Locate the cell with the specified text and output its [X, Y] center coordinate. 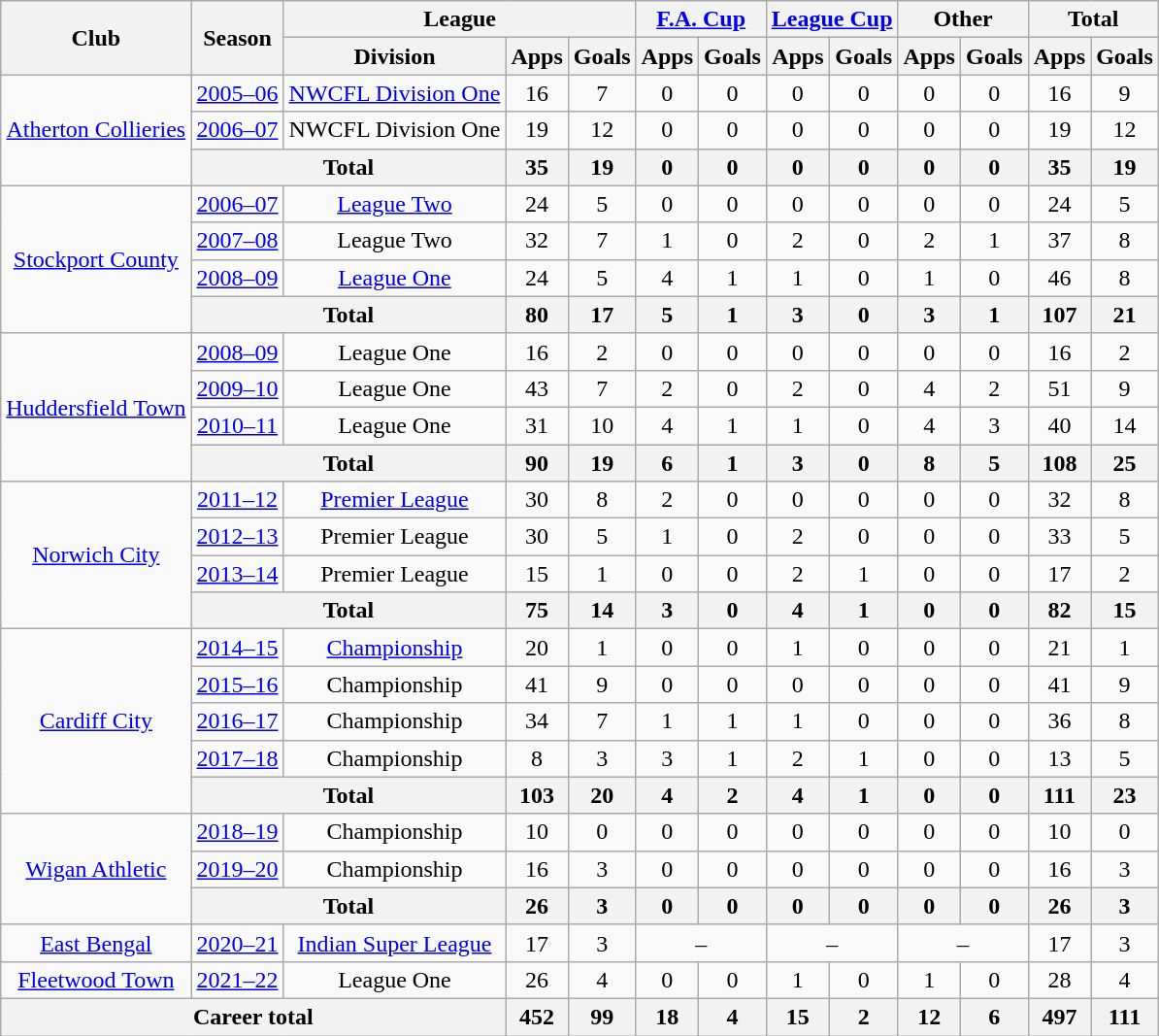
37 [1059, 241]
28 [1059, 980]
2011–12 [237, 500]
Wigan Athletic [96, 869]
40 [1059, 425]
43 [537, 388]
34 [537, 721]
F.A. Cup [701, 19]
2009–10 [237, 388]
2015–16 [237, 685]
Huddersfield Town [96, 407]
Stockport County [96, 259]
90 [537, 463]
League Cup [832, 19]
51 [1059, 388]
2019–20 [237, 869]
Club [96, 38]
33 [1059, 537]
Career total [253, 1017]
31 [537, 425]
497 [1059, 1017]
2020–21 [237, 943]
107 [1059, 315]
2014–15 [237, 648]
23 [1125, 795]
99 [602, 1017]
13 [1059, 758]
75 [537, 611]
2021–22 [237, 980]
2010–11 [237, 425]
46 [1059, 278]
2012–13 [237, 537]
Norwich City [96, 555]
108 [1059, 463]
2018–19 [237, 832]
2005–06 [237, 93]
103 [537, 795]
452 [537, 1017]
Season [237, 38]
80 [537, 315]
36 [1059, 721]
25 [1125, 463]
Fleetwood Town [96, 980]
Cardiff City [96, 721]
Other [963, 19]
Division [394, 56]
Atherton Collieries [96, 130]
2017–18 [237, 758]
18 [667, 1017]
League [460, 19]
Indian Super League [394, 943]
2007–08 [237, 241]
East Bengal [96, 943]
2013–14 [237, 574]
2016–17 [237, 721]
82 [1059, 611]
